Search for the cell housing the specified text and yield its [x, y] center coordinate. 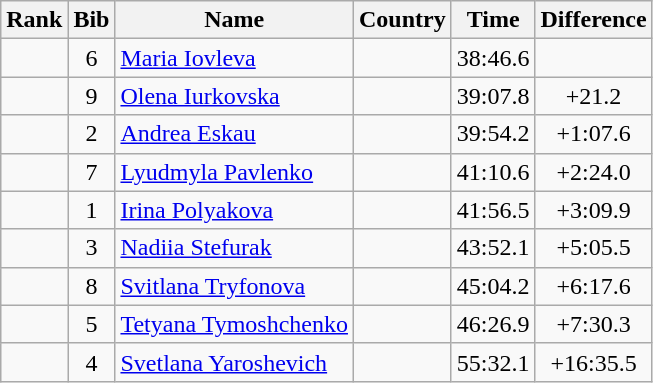
39:54.2 [493, 134]
Olena Iurkovska [234, 96]
41:10.6 [493, 172]
Bib [92, 20]
4 [92, 362]
Nadiia Stefurak [234, 248]
39:07.8 [493, 96]
5 [92, 324]
Country [402, 20]
Name [234, 20]
1 [92, 210]
Maria Iovleva [234, 58]
+1:07.6 [594, 134]
41:56.5 [493, 210]
+16:35.5 [594, 362]
Lyudmyla Pavlenko [234, 172]
Svetlana Yaroshevich [234, 362]
43:52.1 [493, 248]
+2:24.0 [594, 172]
45:04.2 [493, 286]
Tetyana Tymoshchenko [234, 324]
6 [92, 58]
7 [92, 172]
+5:05.5 [594, 248]
38:46.6 [493, 58]
Irina Polyakova [234, 210]
2 [92, 134]
55:32.1 [493, 362]
3 [92, 248]
Time [493, 20]
Difference [594, 20]
+21.2 [594, 96]
+7:30.3 [594, 324]
Andrea Eskau [234, 134]
8 [92, 286]
46:26.9 [493, 324]
9 [92, 96]
+3:09.9 [594, 210]
Rank [34, 20]
+6:17.6 [594, 286]
Svitlana Tryfonova [234, 286]
